Detect which cell encompasses the target text, then output its [x, y] center coordinate. 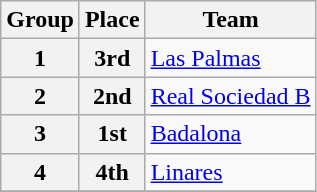
Group [40, 20]
1 [40, 58]
4th [112, 172]
3 [40, 134]
Real Sociedad B [230, 96]
Place [112, 20]
2 [40, 96]
4 [40, 172]
Badalona [230, 134]
Las Palmas [230, 58]
1st [112, 134]
Linares [230, 172]
Team [230, 20]
3rd [112, 58]
2nd [112, 96]
